Search for the cell housing the specified text and yield its (x, y) center coordinate. 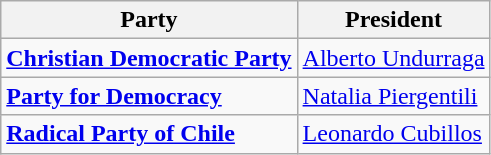
Christian Democratic Party (149, 58)
President (394, 20)
Party for Democracy (149, 96)
Party (149, 20)
Radical Party of Chile (149, 134)
Natalia Piergentili (394, 96)
Leonardo Cubillos (394, 134)
Alberto Undurraga (394, 58)
